For the text-containing cell, return its midpoint in [X, Y] coordinate format. 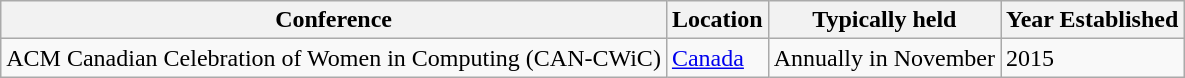
2015 [1092, 58]
Canada [717, 58]
Annually in November [884, 58]
ACM Canadian Celebration of Women in Computing (CAN-CWiC) [334, 58]
Year Established [1092, 20]
Conference [334, 20]
Typically held [884, 20]
Location [717, 20]
